Search for the cell housing the specified text and yield its (x, y) center coordinate. 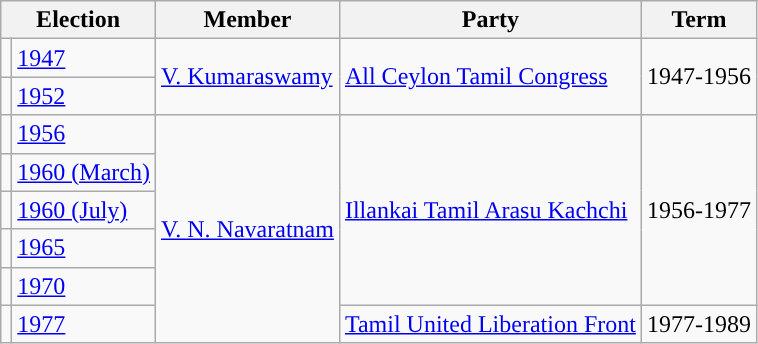
Party (490, 20)
1970 (84, 286)
1956 (84, 134)
Election (78, 20)
1947 (84, 58)
1977-1989 (698, 324)
1977 (84, 324)
Tamil United Liberation Front (490, 324)
Term (698, 20)
All Ceylon Tamil Congress (490, 77)
Illankai Tamil Arasu Kachchi (490, 210)
V. Kumaraswamy (248, 77)
1965 (84, 248)
V. N. Navaratnam (248, 229)
Member (248, 20)
1960 (March) (84, 172)
1956-1977 (698, 210)
1952 (84, 96)
1960 (July) (84, 210)
1947-1956 (698, 77)
